Determine the (X, Y) coordinate at the center of the cell enclosing the given text.  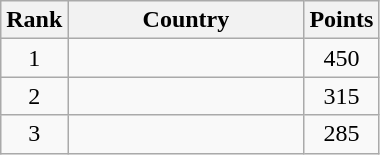
Country (186, 20)
Rank (34, 20)
1 (34, 58)
315 (342, 96)
450 (342, 58)
285 (342, 134)
2 (34, 96)
3 (34, 134)
Points (342, 20)
